Capture the cell that displays the provided text and extract its (x, y) central coordinate. 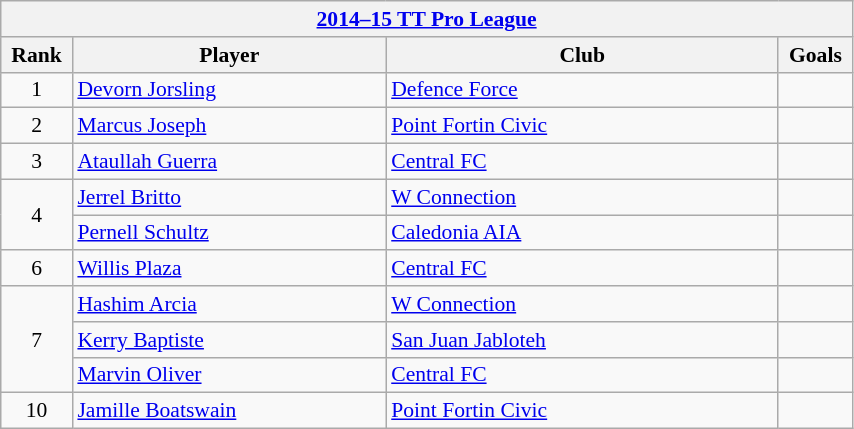
Player (229, 55)
Marvin Oliver (229, 375)
7 (37, 340)
Club (582, 55)
Defence Force (582, 90)
Devorn Jorsling (229, 90)
Marcus Joseph (229, 126)
10 (37, 411)
Kerry Baptiste (229, 340)
Jamille Boatswain (229, 411)
Rank (37, 55)
1 (37, 90)
San Juan Jabloteh (582, 340)
Hashim Arcia (229, 304)
Caledonia AIA (582, 233)
Goals (815, 55)
3 (37, 162)
4 (37, 214)
Ataullah Guerra (229, 162)
6 (37, 269)
Willis Plaza (229, 269)
2014–15 TT Pro League (427, 19)
Jerrel Britto (229, 197)
Pernell Schultz (229, 233)
2 (37, 126)
